Capture the cell that displays the provided text and extract its [X, Y] central coordinate. 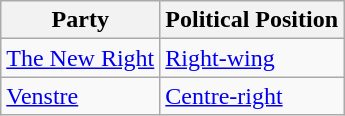
Right-wing [252, 58]
The New Right [80, 58]
Venstre [80, 96]
Political Position [252, 20]
Centre-right [252, 96]
Party [80, 20]
